Provide the (x, y) coordinate of the cell's center where the given text is located.  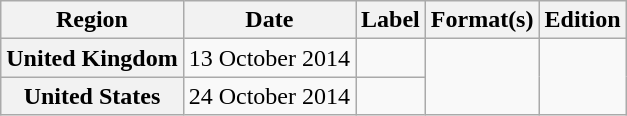
Format(s) (482, 20)
United States (92, 96)
24 October 2014 (269, 96)
Label (391, 20)
Region (92, 20)
Edition (582, 20)
United Kingdom (92, 58)
13 October 2014 (269, 58)
Date (269, 20)
